Pinpoint the cell where the given text exists, returning its (x, y) midpoint coordinate. 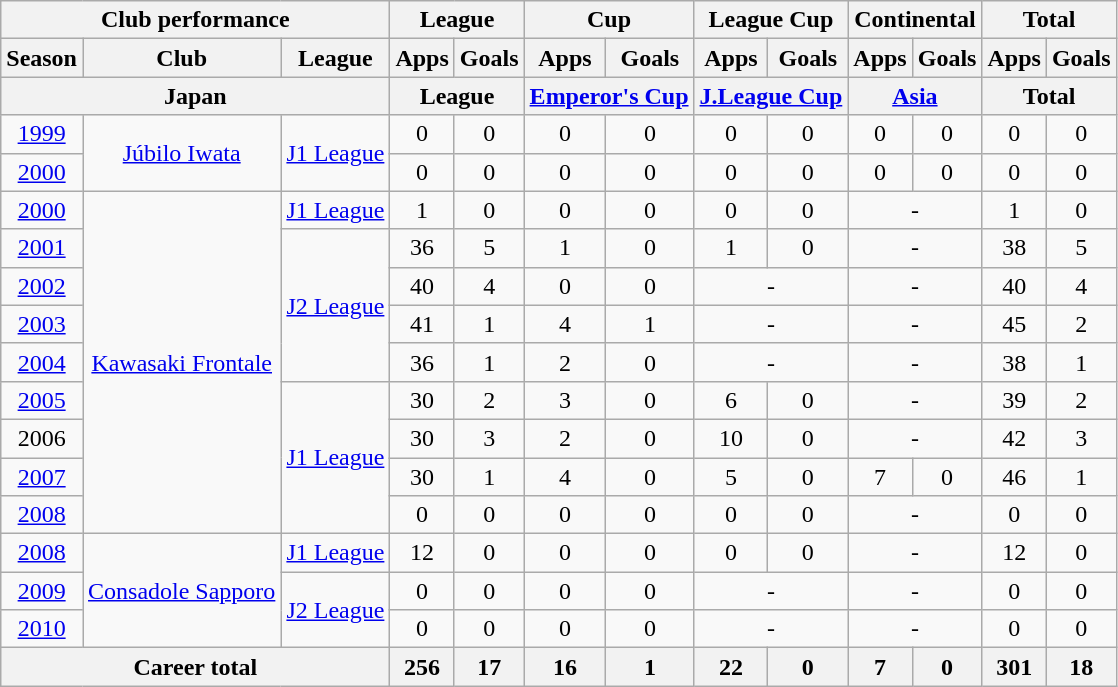
41 (422, 324)
Season (42, 58)
Japan (196, 96)
10 (731, 438)
301 (1014, 667)
2007 (42, 477)
Club (181, 58)
2001 (42, 248)
22 (731, 667)
45 (1014, 324)
6 (731, 400)
2004 (42, 362)
39 (1014, 400)
17 (489, 667)
46 (1014, 477)
2009 (42, 591)
J.League Cup (771, 96)
256 (422, 667)
2005 (42, 400)
Asia (915, 96)
2006 (42, 438)
2010 (42, 629)
Emperor's Cup (609, 96)
Cup (609, 20)
42 (1014, 438)
18 (1081, 667)
2002 (42, 286)
Continental (915, 20)
Club performance (196, 20)
Career total (196, 667)
Júbilo Iwata (181, 153)
2003 (42, 324)
Kawasaki Frontale (181, 362)
Consadole Sapporo (181, 591)
League Cup (771, 20)
1999 (42, 134)
16 (565, 667)
